Identify which cell holds the provided text, then report its [X, Y] central coordinate. 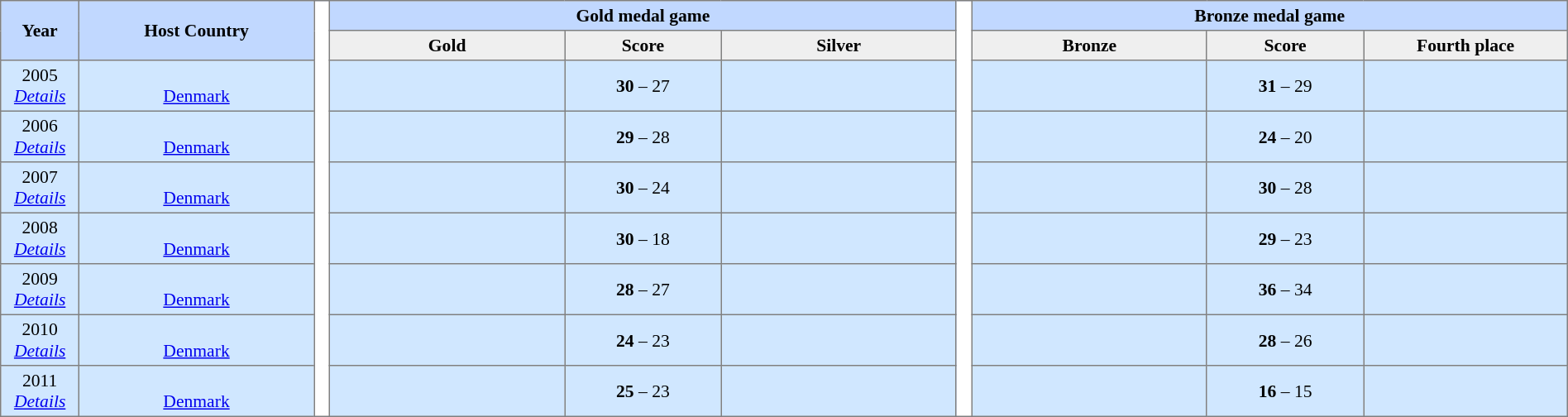
30 – 27 [643, 86]
36 – 34 [1285, 290]
Host Country [196, 31]
2011 Details [40, 391]
Fourth place [1465, 46]
29 – 28 [643, 137]
30 – 24 [643, 188]
Silver [839, 46]
24 – 23 [643, 340]
29 – 23 [1285, 238]
2005 Details [40, 86]
2008 Details [40, 238]
24 – 20 [1285, 137]
2010 Details [40, 340]
Gold medal game [643, 16]
Bronze medal game [1269, 16]
30 – 28 [1285, 188]
2006 Details [40, 137]
2009 Details [40, 290]
28 – 26 [1285, 340]
Year [40, 31]
2007 Details [40, 188]
Gold [447, 46]
16 – 15 [1285, 391]
30 – 18 [643, 238]
Bronze [1089, 46]
28 – 27 [643, 290]
31 – 29 [1285, 86]
25 – 23 [643, 391]
